From the cell containing the given text, extract its center point as (x, y) coordinate. 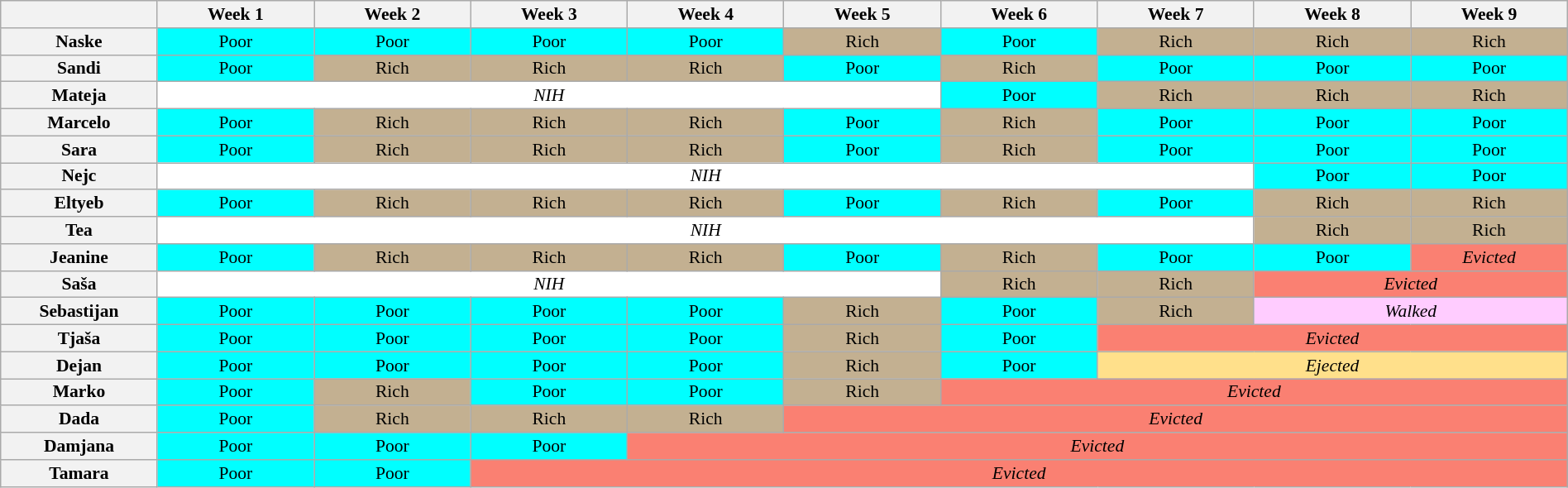
Week 6 (1019, 15)
Tamara (79, 473)
Dada (79, 420)
Naske (79, 41)
Week 3 (549, 15)
Sebastijan (79, 311)
Tea (79, 230)
Sandi (79, 68)
Week 4 (706, 15)
Marko (79, 392)
Eltyeb (79, 203)
Marcelo (79, 122)
Jeanine (79, 258)
Week 5 (862, 15)
Week 8 (1331, 15)
Dejan (79, 366)
Ejected (1332, 366)
Sara (79, 149)
Week 9 (1489, 15)
Week 7 (1176, 15)
Tjaša (79, 339)
Nejc (79, 177)
Walked (1411, 311)
Damjana (79, 447)
Week 1 (235, 15)
Mateja (79, 96)
Saša (79, 285)
Week 2 (392, 15)
